Search for the cell housing the specified text and yield its (x, y) center coordinate. 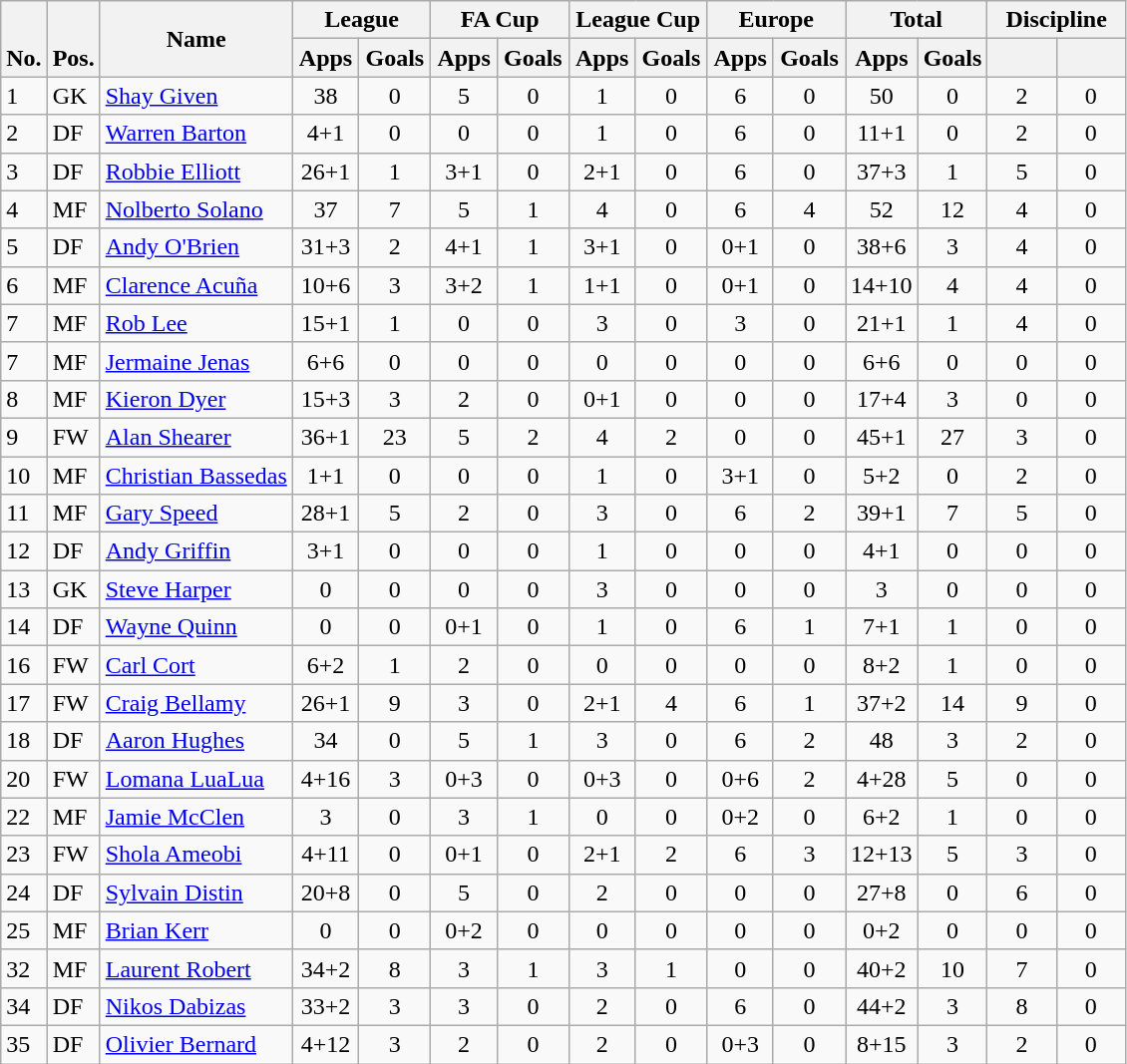
0+6 (740, 779)
17 (24, 703)
11 (24, 514)
37+2 (882, 703)
Gary Speed (195, 514)
Shay Given (195, 96)
39+1 (882, 514)
Warren Barton (195, 134)
10+6 (325, 285)
Andy O'Brien (195, 247)
8+2 (882, 665)
24 (24, 892)
Rob Lee (195, 323)
Wayne Quinn (195, 627)
44+2 (882, 1006)
52 (882, 209)
Andy Griffin (195, 551)
18 (24, 741)
League (361, 20)
27+8 (882, 892)
7+1 (882, 627)
Steve Harper (195, 589)
Total (917, 20)
21+1 (882, 323)
32 (24, 968)
13 (24, 589)
48 (882, 741)
11+1 (882, 134)
Nolberto Solano (195, 209)
Kieron Dyer (195, 399)
35 (24, 1044)
37 (325, 209)
25 (24, 930)
3+2 (465, 285)
Pos. (74, 39)
40+2 (882, 968)
Jamie McClen (195, 817)
Nikos Dabizas (195, 1006)
4+11 (325, 855)
Sylvain Distin (195, 892)
12+13 (882, 855)
Lomana LuaLua (195, 779)
Robbie Elliott (195, 172)
38 (325, 96)
14+10 (882, 285)
34+2 (325, 968)
Aaron Hughes (195, 741)
4+16 (325, 779)
28+1 (325, 514)
4+12 (325, 1044)
20+8 (325, 892)
50 (882, 96)
Laurent Robert (195, 968)
Christian Bassedas (195, 476)
Name (195, 39)
15+1 (325, 323)
Jermaine Jenas (195, 361)
37+3 (882, 172)
22 (24, 817)
Craig Bellamy (195, 703)
League Cup (638, 20)
Carl Cort (195, 665)
Discipline (1057, 20)
FA Cup (501, 20)
Europe (776, 20)
33+2 (325, 1006)
Shola Ameobi (195, 855)
4+28 (882, 779)
5+2 (882, 476)
Clarence Acuña (195, 285)
8+15 (882, 1044)
20 (24, 779)
Alan Shearer (195, 437)
31+3 (325, 247)
Brian Kerr (195, 930)
Olivier Bernard (195, 1044)
27 (952, 437)
16 (24, 665)
38+6 (882, 247)
36+1 (325, 437)
17+4 (882, 399)
No. (24, 39)
15+3 (325, 399)
45+1 (882, 437)
